Locate the cell with the specified text and output its (x, y) center coordinate. 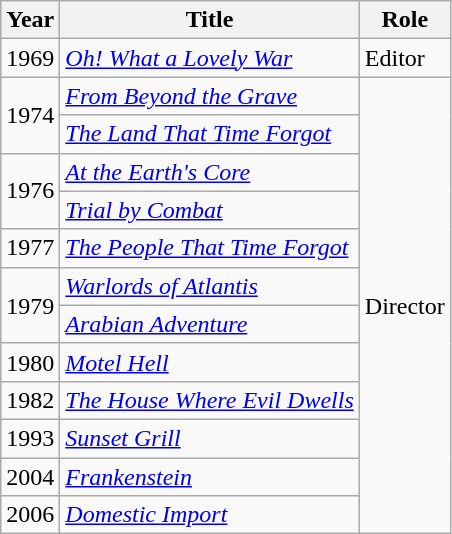
1974 (30, 115)
At the Earth's Core (210, 172)
The House Where Evil Dwells (210, 400)
Title (210, 20)
2004 (30, 477)
Director (404, 306)
1976 (30, 191)
1969 (30, 58)
Role (404, 20)
Domestic Import (210, 515)
1982 (30, 400)
Warlords of Atlantis (210, 286)
1979 (30, 305)
The Land That Time Forgot (210, 134)
Trial by Combat (210, 210)
From Beyond the Grave (210, 96)
1993 (30, 438)
Motel Hell (210, 362)
Frankenstein (210, 477)
2006 (30, 515)
Oh! What a Lovely War (210, 58)
1977 (30, 248)
Arabian Adventure (210, 324)
Sunset Grill (210, 438)
The People That Time Forgot (210, 248)
1980 (30, 362)
Year (30, 20)
Editor (404, 58)
